From the cell containing the given text, extract its center point as (x, y) coordinate. 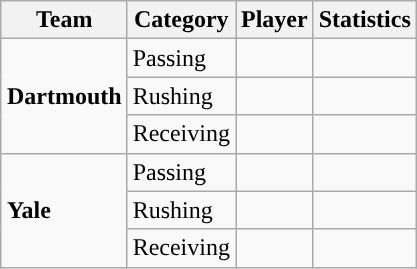
Category (181, 20)
Yale (64, 210)
Dartmouth (64, 96)
Player (275, 20)
Team (64, 20)
Statistics (364, 20)
